Provide the [X, Y] coordinate of the cell's center where the given text is located.  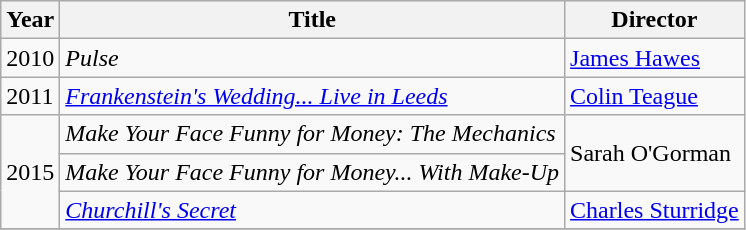
2010 [30, 58]
Make Your Face Funny for Money: The Mechanics [312, 134]
Churchill's Secret [312, 210]
Frankenstein's Wedding... Live in Leeds [312, 96]
Director [655, 20]
Make Your Face Funny for Money... With Make-Up [312, 172]
2011 [30, 96]
Pulse [312, 58]
Sarah O'Gorman [655, 153]
Year [30, 20]
Colin Teague [655, 96]
Charles Sturridge [655, 210]
2015 [30, 172]
Title [312, 20]
James Hawes [655, 58]
